Detect which cell encompasses the target text, then output its (x, y) center coordinate. 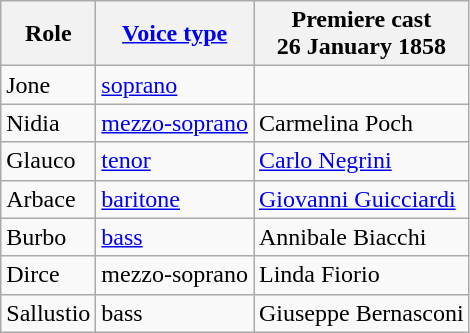
Arbace (48, 199)
Carlo Negrini (362, 161)
Voice type (175, 34)
Burbo (48, 237)
Nidia (48, 123)
Linda Fiorio (362, 275)
Carmelina Poch (362, 123)
Sallustio (48, 313)
Jone (48, 85)
Premiere cast26 January 1858 (362, 34)
Giuseppe Bernasconi (362, 313)
Annibale Biacchi (362, 237)
Glauco (48, 161)
Giovanni Guicciardi (362, 199)
baritone (175, 199)
tenor (175, 161)
soprano (175, 85)
Dirce (48, 275)
Role (48, 34)
